Output the (x, y) coordinate of the center of the cell containing the given text.  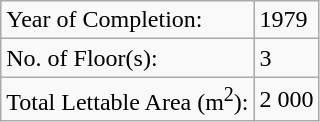
2 000 (286, 100)
3 (286, 58)
1979 (286, 20)
No. of Floor(s): (128, 58)
Total Lettable Area (m2): (128, 100)
Year of Completion: (128, 20)
